Scan for the cell matching the given text and deliver its [X, Y] coordinate at center. 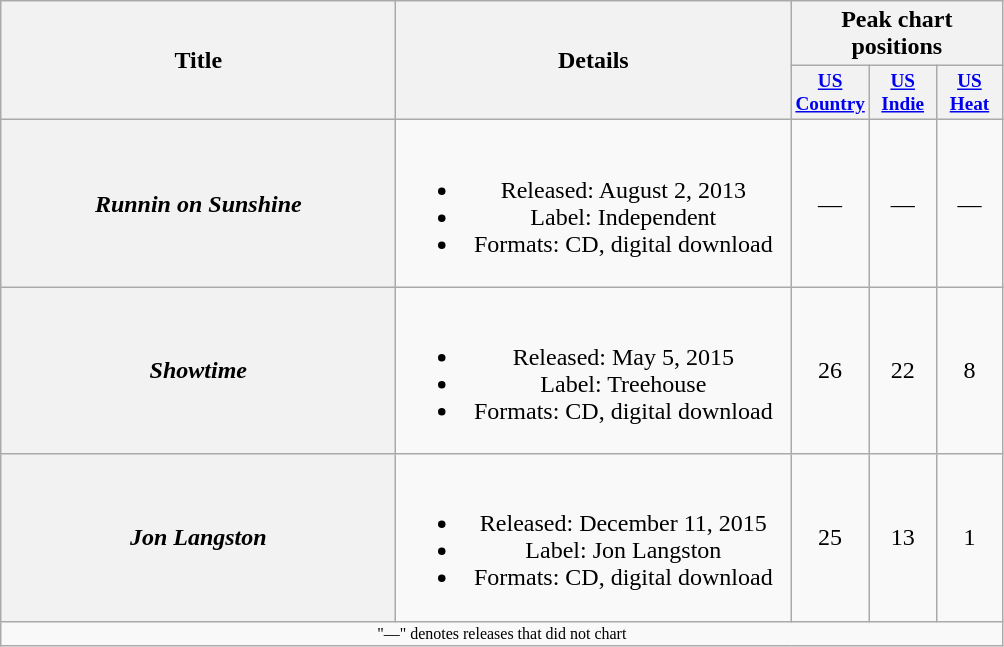
13 [902, 538]
Title [198, 60]
Released: December 11, 2015Label: Jon LangstonFormats: CD, digital download [594, 538]
26 [830, 370]
22 [902, 370]
Jon Langston [198, 538]
Released: August 2, 2013Label: IndependentFormats: CD, digital download [594, 204]
Showtime [198, 370]
USHeat [970, 93]
25 [830, 538]
8 [970, 370]
USCountry [830, 93]
Peak chart positions [897, 34]
Runnin on Sunshine [198, 204]
"—" denotes releases that did not chart [502, 633]
Released: May 5, 2015Label: TreehouseFormats: CD, digital download [594, 370]
1 [970, 538]
USIndie [902, 93]
Details [594, 60]
